Pinpoint the cell where the given text exists, returning its (x, y) midpoint coordinate. 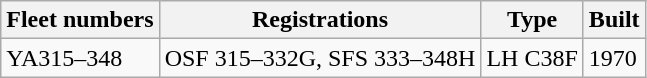
Fleet numbers (80, 20)
1970 (614, 58)
OSF 315–332G, SFS 333–348H (320, 58)
Type (532, 20)
LH C38F (532, 58)
YA315–348 (80, 58)
Registrations (320, 20)
Built (614, 20)
